Return the [x, y] coordinate for the center point of the cell that contains the specified text.  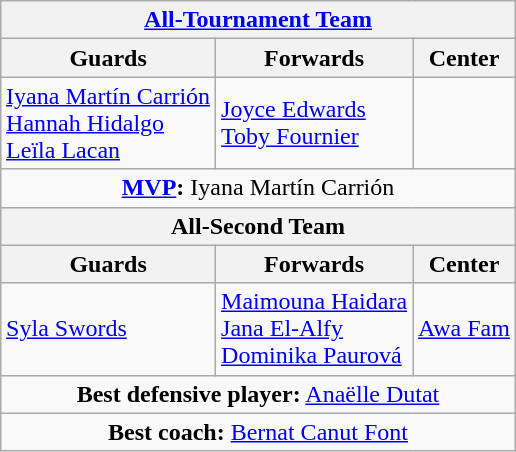
Iyana Martín Carrión Hannah Hidalgo Leïla Lacan [108, 123]
Awa Fam [464, 329]
Best coach: Bernat Canut Font [258, 432]
All-Tournament Team [258, 20]
Syla Swords [108, 329]
Joyce Edwards Toby Fournier [314, 123]
Best defensive player: Anaëlle Dutat [258, 394]
Maimouna Haidara Jana El-Alfy Dominika Paurová [314, 329]
MVP: Iyana Martín Carrión [258, 188]
All-Second Team [258, 226]
